Detect which cell encompasses the target text, then output its [x, y] center coordinate. 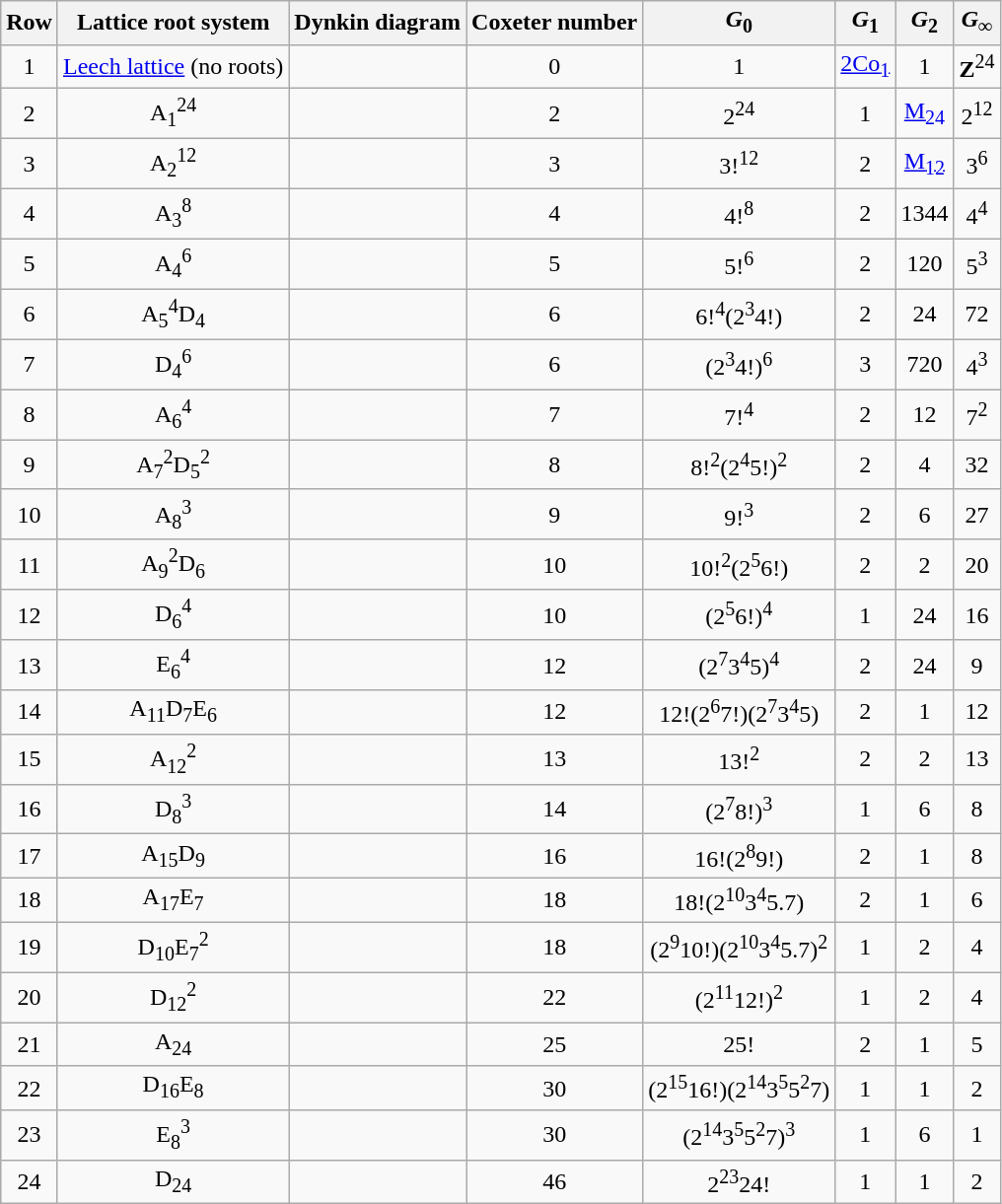
16!(289!) [740, 856]
27 [976, 515]
A124 [173, 114]
212 [976, 114]
8!2(245!)2 [740, 465]
Dynkin diagram [378, 23]
17 [30, 856]
1344 [925, 213]
(21435527)3 [740, 1136]
(27345)4 [740, 665]
E83 [173, 1136]
A212 [173, 164]
(21516!)(21435527) [740, 1089]
D10E72 [173, 947]
720 [925, 365]
9!3 [740, 515]
53 [976, 264]
44 [976, 213]
7!4 [740, 414]
25 [554, 1044]
A46 [173, 264]
Coxeter number [554, 23]
G∞ [976, 23]
Row [30, 23]
D64 [173, 615]
23 [30, 1136]
5!6 [740, 264]
(256!)4 [740, 615]
G1 [866, 23]
2Co1 [866, 67]
21 [30, 1044]
D16E8 [173, 1089]
11 [30, 564]
G2 [925, 23]
D24 [173, 1181]
(21112!)2 [740, 998]
Lattice root system [173, 23]
25! [740, 1044]
(2910!)(210345.7)2 [740, 947]
D83 [173, 809]
Z24 [976, 67]
0 [554, 67]
Leech lattice (no roots) [173, 67]
(278!)3 [740, 809]
E64 [173, 665]
D46 [173, 365]
12!(267!)(27345) [740, 712]
6!4(234!) [740, 314]
43 [976, 365]
A54D4 [173, 314]
(234!)6 [740, 365]
46 [554, 1181]
22324! [740, 1181]
224 [740, 114]
13!2 [740, 759]
A64 [173, 414]
D122 [173, 998]
10!2(256!) [740, 564]
A122 [173, 759]
36 [976, 164]
A11D7E6 [173, 712]
A24 [173, 1044]
18!(210345.7) [740, 899]
A72D52 [173, 465]
A38 [173, 213]
A83 [173, 515]
15 [30, 759]
32 [976, 465]
19 [30, 947]
A15D9 [173, 856]
120 [925, 264]
4!8 [740, 213]
A17E7 [173, 899]
G0 [740, 23]
3!12 [740, 164]
M12 [925, 164]
A92D6 [173, 564]
M24 [925, 114]
